Extract the [X, Y] coordinate from the center of the cell holding the provided text.  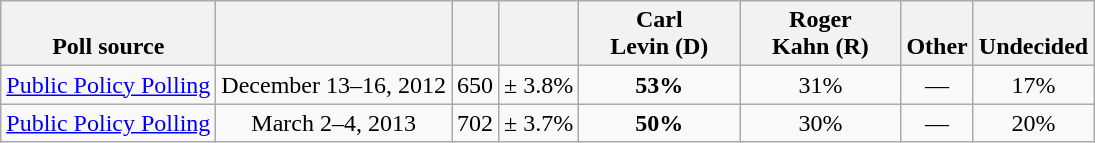
December 13–16, 2012 [334, 85]
Undecided [1033, 34]
53% [660, 85]
± 3.8% [539, 85]
Other [937, 34]
Poll source [108, 34]
RogerKahn (R) [820, 34]
31% [820, 85]
CarlLevin (D) [660, 34]
17% [1033, 85]
30% [820, 123]
March 2–4, 2013 [334, 123]
702 [476, 123]
± 3.7% [539, 123]
50% [660, 123]
20% [1033, 123]
650 [476, 85]
